Pinpoint the cell where the given text exists, returning its (X, Y) midpoint coordinate. 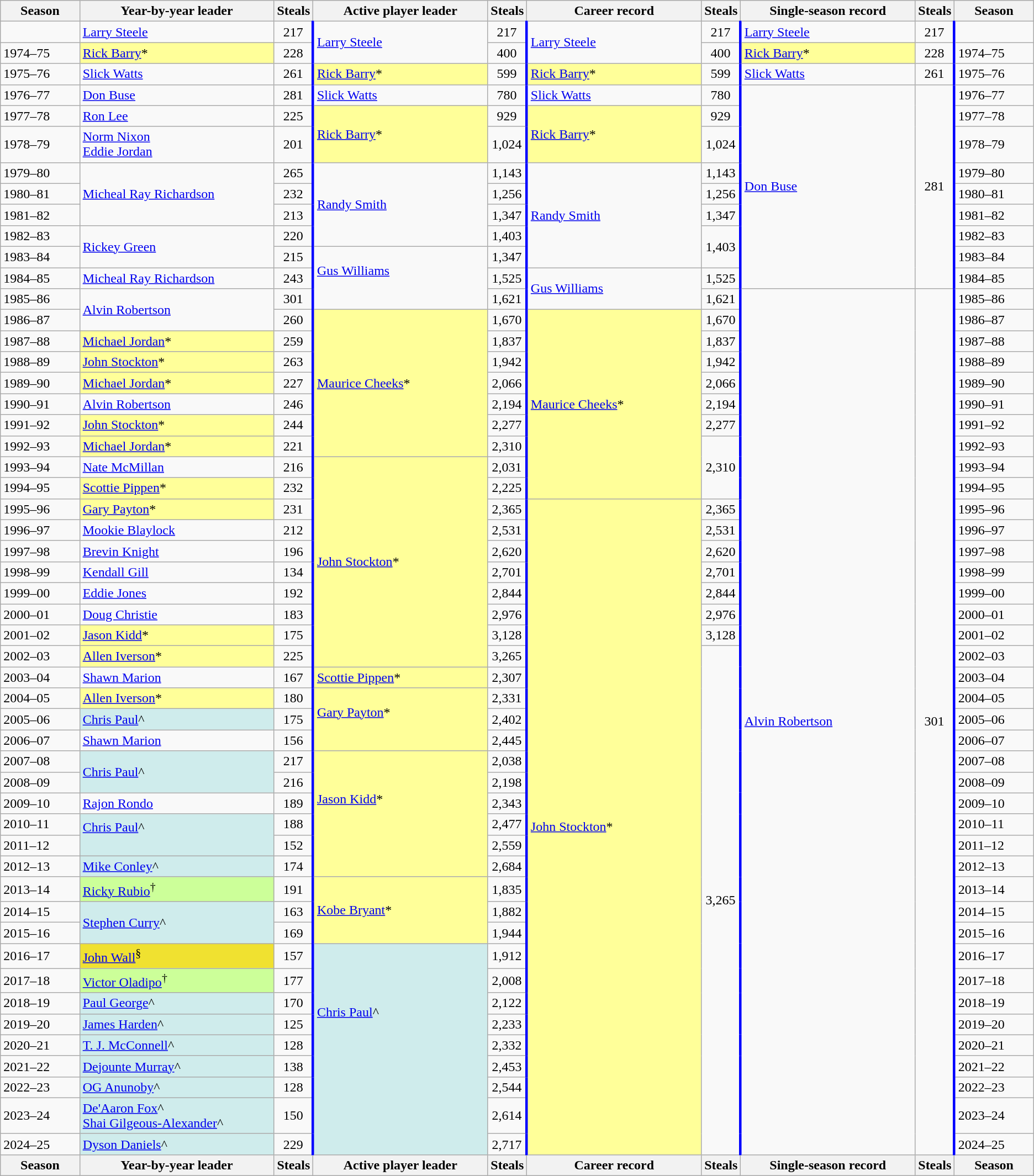
Victor Oladipo† (177, 981)
152 (294, 845)
192 (294, 593)
2,233 (507, 1024)
191 (294, 889)
1,944 (507, 933)
167 (294, 677)
196 (294, 551)
Kobe Bryant* (400, 910)
2,402 (507, 719)
215 (294, 257)
231 (294, 509)
265 (294, 173)
156 (294, 740)
170 (294, 1003)
2,343 (507, 803)
180 (294, 698)
2,544 (507, 1087)
220 (294, 236)
243 (294, 278)
Doug Christie (177, 615)
2,122 (507, 1003)
2,445 (507, 740)
Mookie Blaylock (177, 530)
227 (294, 383)
244 (294, 425)
174 (294, 866)
Stephen Curry^ (177, 923)
2,031 (507, 467)
2,614 (507, 1115)
Rickey Green (177, 246)
2,038 (507, 761)
2,307 (507, 677)
259 (294, 341)
Rajon Rondo (177, 803)
2,198 (507, 782)
188 (294, 824)
189 (294, 803)
Norm NixonEddie Jordan (177, 145)
260 (294, 320)
2,332 (507, 1045)
263 (294, 362)
De'Aaron Fox^Shai Gilgeous-Alexander^ (177, 1115)
Brevin Knight (177, 551)
Dyson Daniels^ (177, 1144)
2,453 (507, 1066)
150 (294, 1115)
213 (294, 215)
212 (294, 530)
Ron Lee (177, 116)
134 (294, 572)
163 (294, 912)
2,717 (507, 1144)
1,835 (507, 889)
Ricky Rubio† (177, 889)
2,559 (507, 845)
2,331 (507, 698)
157 (294, 956)
Dejounte Murray^ (177, 1066)
2,477 (507, 824)
Mike Conley^ (177, 866)
James Harden^ (177, 1024)
2,684 (507, 866)
T. J. McConnell^ (177, 1045)
1,912 (507, 956)
Kendall Gill (177, 572)
201 (294, 145)
John Wall§ (177, 956)
183 (294, 615)
221 (294, 446)
125 (294, 1024)
OG Anunoby^ (177, 1087)
229 (294, 1144)
246 (294, 404)
2,008 (507, 981)
2,225 (507, 488)
Nate McMillan (177, 467)
177 (294, 981)
Eddie Jones (177, 593)
Paul George^ (177, 1003)
1,882 (507, 912)
169 (294, 933)
138 (294, 1066)
